Identify which cell holds the provided text, then report its [X, Y] central coordinate. 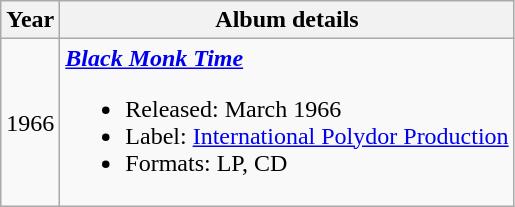
1966 [30, 122]
Year [30, 20]
Album details [287, 20]
Black Monk TimeReleased: March 1966Label: International Polydor Production Formats: LP, CD [287, 122]
